Find where the given text appears and provide that cell's center as (X, Y) coordinate. 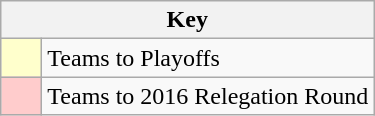
Teams to 2016 Relegation Round (208, 96)
Key (188, 20)
Teams to Playoffs (208, 58)
